Identify which cell holds the provided text, then report its (x, y) central coordinate. 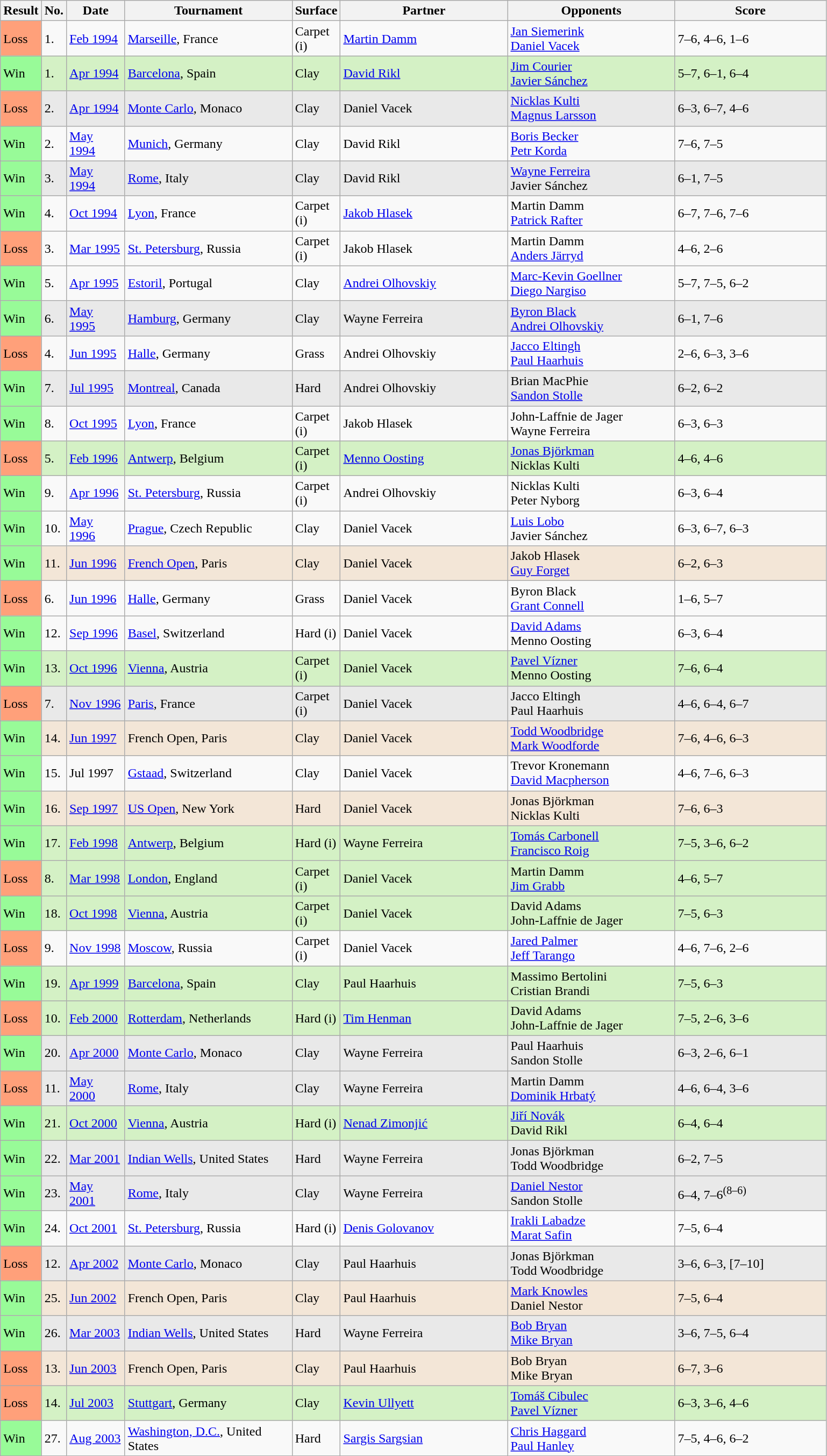
20. (54, 1053)
Byron Black Andrei Olhovskiy (591, 318)
Apr 2000 (96, 1053)
Martin Damm Dominik Hrbatý (591, 1089)
Martin Damm Patrick Rafter (591, 213)
7–6, 6–4 (751, 668)
Pavel Vízner Menno Oosting (591, 668)
Feb 1996 (96, 458)
Jul 1997 (96, 773)
Montreal, Canada (209, 388)
Apr 1999 (96, 983)
Martin Damm Anders Järryd (591, 248)
Surface (316, 11)
6–3, 3–6, 4–6 (751, 1403)
Estoril, Portugal (209, 283)
Byron Black Grant Connell (591, 598)
7–5, 3–6, 6–2 (751, 843)
Mar 1998 (96, 878)
7–6, 4–6, 6–3 (751, 738)
27. (54, 1438)
John-Laffnie de Jager Wayne Ferreira (591, 423)
May 1996 (96, 528)
Tomás Carbonell Francisco Roig (591, 843)
Sep 1997 (96, 808)
6–1, 7–6 (751, 318)
Apr 1996 (96, 494)
Oct 2000 (96, 1123)
Score (751, 11)
6–7, 7–6, 7–6 (751, 213)
Washington, D.C., United States (209, 1438)
Brian MacPhie Sandon Stolle (591, 388)
Basel, Switzerland (209, 634)
Nenad Zimonjić (424, 1123)
London, England (209, 878)
Denis Golovanov (424, 1228)
4–6, 6–4, 6–7 (751, 704)
6–4, 6–4 (751, 1123)
Date (96, 11)
Opponents (591, 11)
Result (21, 11)
Jun 1997 (96, 738)
Apr 2002 (96, 1263)
Oct 1995 (96, 423)
Boris Becker Petr Korda (591, 143)
6–2, 6–2 (751, 388)
7–5, 2–6, 3–6 (751, 1019)
22. (54, 1159)
Gstaad, Switzerland (209, 773)
Oct 1994 (96, 213)
Nicklas Kulti Peter Nyborg (591, 494)
1–6, 5–7 (751, 598)
No. (54, 11)
Tomáš Cibulec Pavel Vízner (591, 1403)
15. (54, 773)
24. (54, 1228)
Massimo Bertolini Cristian Brandi (591, 983)
4–6, 7–6, 2–6 (751, 948)
Feb 1994 (96, 39)
Oct 1998 (96, 913)
5–7, 6–1, 6–4 (751, 73)
Mar 2001 (96, 1159)
Jul 2003 (96, 1403)
Luis Lobo Javier Sánchez (591, 528)
6–3, 6–7, 6–3 (751, 528)
6–2, 6–3 (751, 564)
Marseille, France (209, 39)
Nicklas Kulti Magnus Larsson (591, 109)
25. (54, 1298)
7–6, 6–3 (751, 808)
May 2001 (96, 1193)
2–6, 6–3, 3–6 (751, 353)
5–7, 7–5, 6–2 (751, 283)
Wayne Ferreira Javier Sánchez (591, 179)
Moscow, Russia (209, 948)
Todd Woodbridge Mark Woodforde (591, 738)
Mar 1995 (96, 248)
3–6, 7–5, 6–4 (751, 1333)
Martin Damm (424, 39)
23. (54, 1193)
21. (54, 1123)
7–6, 4–6, 1–6 (751, 39)
Aug 2003 (96, 1438)
4–6, 5–7 (751, 878)
Feb 2000 (96, 1019)
19. (54, 983)
Marc-Kevin Goellner Diego Nargiso (591, 283)
Martin Damm Jim Grabb (591, 878)
Jared Palmer Jeff Tarango (591, 948)
6–7, 3–6 (751, 1368)
4–6, 7–6, 6–3 (751, 773)
US Open, New York (209, 808)
Hamburg, Germany (209, 318)
Stuttgart, Germany (209, 1403)
May 1995 (96, 318)
Oct 1996 (96, 668)
Jul 1995 (96, 388)
6–1, 7–5 (751, 179)
Sargis Sargsian (424, 1438)
7–6, 7–5 (751, 143)
Paris, France (209, 704)
Prague, Czech Republic (209, 528)
Munich, Germany (209, 143)
Daniel Nestor Sandon Stolle (591, 1193)
Kevin Ullyett (424, 1403)
Oct 2001 (96, 1228)
Menno Oosting (424, 458)
17. (54, 843)
6–2, 7–5 (751, 1159)
Tim Henman (424, 1019)
6–4, 7–6(8–6) (751, 1193)
David Adams Menno Oosting (591, 634)
6–3, 6–3 (751, 423)
Mar 2003 (96, 1333)
26. (54, 1333)
Jim Courier Javier Sánchez (591, 73)
Jiří Novák David Rikl (591, 1123)
Paul Haarhuis Sandon Stolle (591, 1053)
Jun 2002 (96, 1298)
Mark Knowles Daniel Nestor (591, 1298)
Chris Haggard Paul Hanley (591, 1438)
Jun 1995 (96, 353)
Jan Siemerink Daniel Vacek (591, 39)
Tournament (209, 11)
7–5, 4–6, 6–2 (751, 1438)
4–6, 6–4, 3–6 (751, 1089)
Nov 1996 (96, 704)
Nov 1998 (96, 948)
3–6, 6–3, [7–10] (751, 1263)
Sep 1996 (96, 634)
4–6, 2–6 (751, 248)
Jun 2003 (96, 1368)
Jakob Hlasek Guy Forget (591, 564)
18. (54, 913)
4–6, 4–6 (751, 458)
Apr 1995 (96, 283)
Feb 1998 (96, 843)
May 2000 (96, 1089)
Trevor Kronemann David Macpherson (591, 773)
16. (54, 808)
6–3, 2–6, 6–1 (751, 1053)
6–3, 6–7, 4–6 (751, 109)
Partner (424, 11)
Rotterdam, Netherlands (209, 1019)
Irakli Labadze Marat Safin (591, 1228)
